Provide the (X, Y) coordinate of the cell's center where the given text is located.  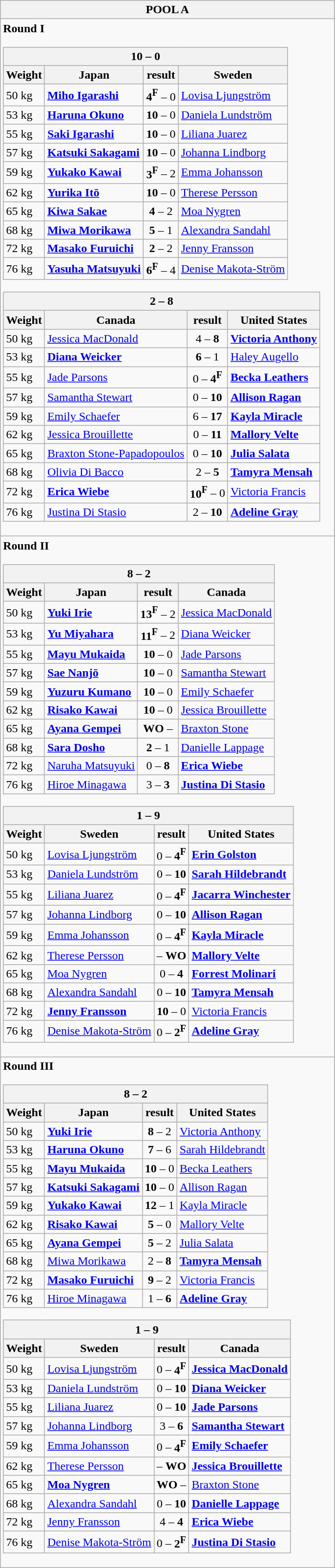
5 – 1 (161, 230)
5 – 0 (159, 1224)
Jacarra Winchester (241, 895)
12 – 1 (159, 1206)
5 – 2 (159, 1243)
0 – 8 (158, 766)
4 – 4 (171, 1522)
Miho Igarashi (94, 95)
7 – 6 (159, 1150)
3 – 3 (158, 784)
3 – 6 (171, 1426)
2 – 1 (158, 747)
Haley Augello (273, 357)
3F – 2 (161, 173)
4F – 0 (161, 95)
10F – 0 (207, 492)
Olivia Di Bacco (116, 472)
Yasuha Matsuyuki (94, 269)
Erin Golston (241, 854)
9 – 2 (159, 1280)
6 – 17 (207, 416)
Kiwa Sakae (94, 212)
Sae Nanjō (91, 673)
0 – 11 (207, 435)
Naruha Matsuyuki (91, 766)
0 – 4 (171, 974)
6F – 4 (161, 269)
Saki Igarashi (94, 134)
Sara Dosho (91, 747)
13F – 2 (158, 613)
Yuzuru Kumano (91, 691)
4 – 8 (207, 339)
11F – 2 (158, 634)
Forrest Molinari (241, 974)
4 – 2 (161, 212)
Braxton Stone-Papadopoulos (116, 453)
1 – 6 (159, 1298)
2 – 2 (161, 249)
2 – 10 (207, 512)
Yu Miyahara (91, 634)
POOL A (167, 10)
2 – 5 (207, 472)
Yurika Itō (94, 193)
6 – 1 (207, 357)
